Return (X, Y) of the center of cell containing provided text 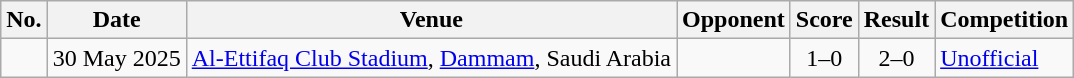
2–0 (896, 58)
Date (116, 20)
Al-Ettifaq Club Stadium, Dammam, Saudi Arabia (431, 58)
Unofficial (1004, 58)
1–0 (824, 58)
Venue (431, 20)
Result (896, 20)
Score (824, 20)
Competition (1004, 20)
No. (24, 20)
Opponent (734, 20)
30 May 2025 (116, 58)
